Return the (x, y) coordinate for the center point of the cell that contains the specified text.  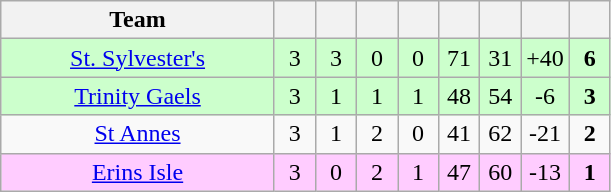
Team (138, 20)
62 (500, 134)
-13 (546, 172)
31 (500, 58)
-6 (546, 96)
60 (500, 172)
Erins Isle (138, 172)
-21 (546, 134)
6 (590, 58)
47 (460, 172)
41 (460, 134)
Trinity Gaels (138, 96)
St Annes (138, 134)
St. Sylvester's (138, 58)
54 (500, 96)
71 (460, 58)
48 (460, 96)
+40 (546, 58)
